Determine the (x, y) coordinate at the center of the cell enclosing the given text.  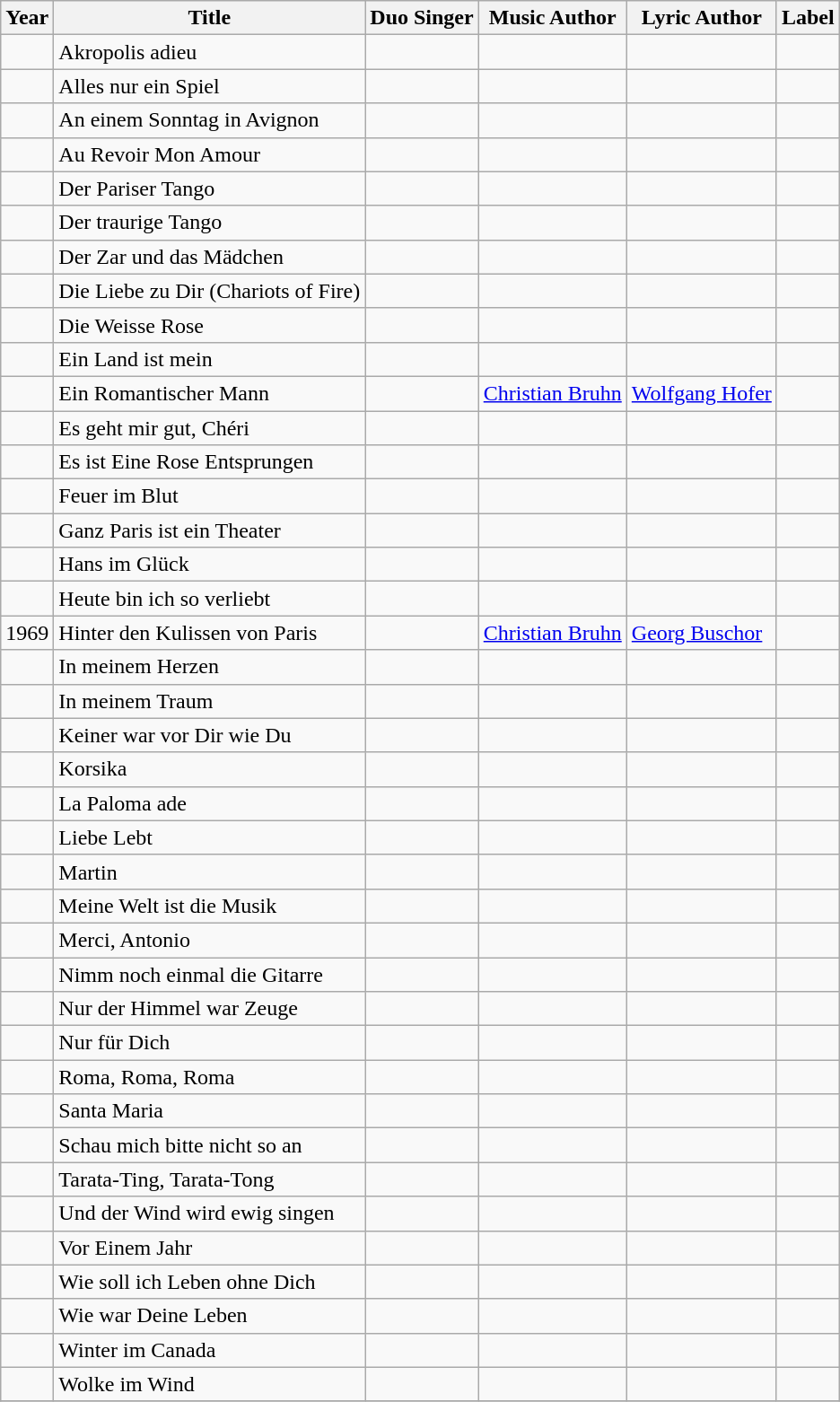
Nur für Dich (210, 1043)
Wolke im Wind (210, 1384)
Santa Maria (210, 1111)
Merci, Antonio (210, 940)
Es ist Eine Rose Entsprungen (210, 462)
Hans im Glück (210, 565)
Wolfgang Hofer (702, 393)
Die Weisse Rose (210, 325)
Year (27, 18)
Wie war Deine Leben (210, 1316)
Martin (210, 872)
Meine Welt ist die Musik (210, 906)
Au Revoir Mon Amour (210, 154)
Roma, Roma, Roma (210, 1077)
Alles nur ein Spiel (210, 86)
Keiner war vor Dir wie Du (210, 735)
Der traurige Tango (210, 223)
Ein Romantischer Mann (210, 393)
La Paloma ade (210, 803)
Schau mich bitte nicht so an (210, 1145)
Ganz Paris ist ein Theater (210, 530)
An einem Sonntag in Avignon (210, 120)
In meinem Traum (210, 701)
Es geht mir gut, Chéri (210, 428)
Liebe Lebt (210, 837)
Winter im Canada (210, 1350)
Wie soll ich Leben ohne Dich (210, 1282)
Der Zar und das Mädchen (210, 257)
Der Pariser Tango (210, 188)
Title (210, 18)
Vor Einem Jahr (210, 1248)
Ein Land ist mein (210, 359)
Duo Singer (422, 18)
Tarata-Ting, Tarata-Tong (210, 1179)
Die Liebe zu Dir (Chariots of Fire) (210, 291)
Label (808, 18)
Hinter den Kulissen von Paris (210, 633)
Nur der Himmel war Zeuge (210, 1009)
In meinem Herzen (210, 667)
Georg Buschor (702, 633)
Und der Wind wird ewig singen (210, 1214)
Akropolis adieu (210, 52)
1969 (27, 633)
Feuer im Blut (210, 496)
Nimm noch einmal die Gitarre (210, 974)
Lyric Author (702, 18)
Music Author (553, 18)
Korsika (210, 769)
Heute bin ich so verliebt (210, 599)
